From the cell containing the given text, extract its center point as (X, Y) coordinate. 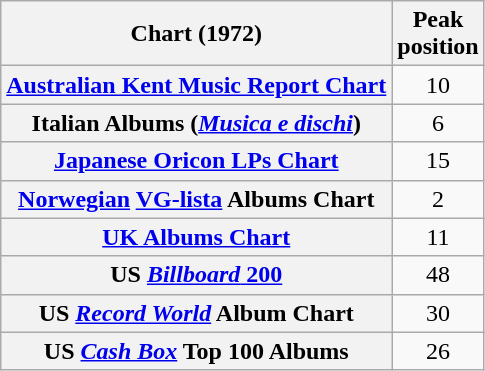
6 (438, 123)
Japanese Oricon LPs Chart (196, 161)
Peakposition (438, 34)
26 (438, 351)
Italian Albums (Musica e dischi) (196, 123)
11 (438, 237)
10 (438, 85)
US Billboard 200 (196, 275)
48 (438, 275)
Chart (1972) (196, 34)
US Record World Album Chart (196, 313)
US Cash Box Top 100 Albums (196, 351)
UK Albums Chart (196, 237)
Australian Kent Music Report Chart (196, 85)
2 (438, 199)
Norwegian VG-lista Albums Chart (196, 199)
30 (438, 313)
15 (438, 161)
